Return the (x, y) coordinate for the center point of the cell that contains the specified text.  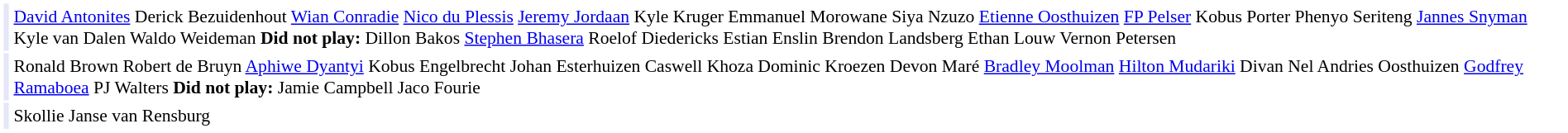
Skollie Janse van Rensburg (788, 116)
